Capture the cell that displays the provided text and extract its [X, Y] central coordinate. 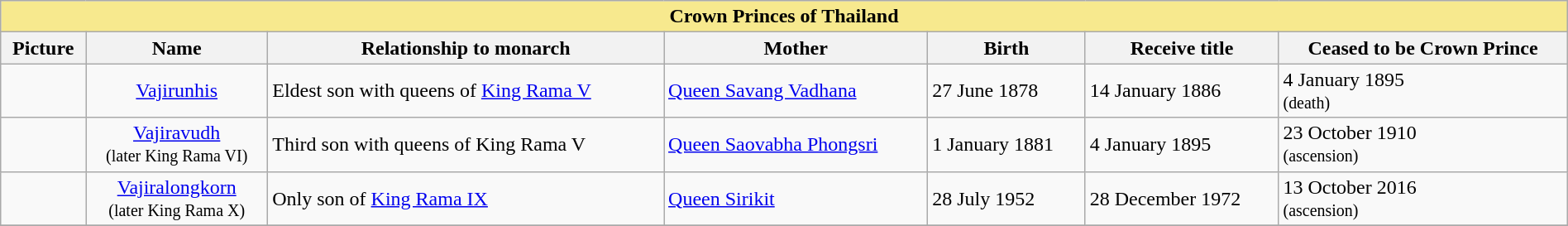
23 October 1910(ascension) [1422, 144]
13 October 2016 (ascension) [1422, 199]
28 July 1952 [1006, 199]
Queen Savang Vadhana [796, 91]
Only son of King Rama IX [466, 199]
Queen Saovabha Phongsri [796, 144]
Ceased to be Crown Prince [1422, 48]
Vajirunhis [177, 91]
4 January 1895 [1182, 144]
Vajiravudh(later King Rama VI) [177, 144]
Queen Sirikit [796, 199]
Third son with queens of King Rama V [466, 144]
Crown Princes of Thailand [784, 17]
Vajiralongkorn(later King Rama X) [177, 199]
Name [177, 48]
Relationship to monarch [466, 48]
Receive title [1182, 48]
28 December 1972 [1182, 199]
4 January 1895(death) [1422, 91]
Birth [1006, 48]
14 January 1886 [1182, 91]
1 January 1881 [1006, 144]
Picture [43, 48]
Eldest son with queens of King Rama V [466, 91]
Mother [796, 48]
27 June 1878 [1006, 91]
